Scan for the cell matching the given text and deliver its (x, y) coordinate at center. 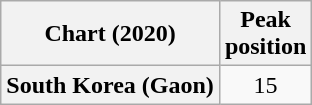
15 (265, 85)
Peakposition (265, 34)
South Korea (Gaon) (110, 85)
Chart (2020) (110, 34)
